Scan for the cell matching the given text and deliver its (x, y) coordinate at center. 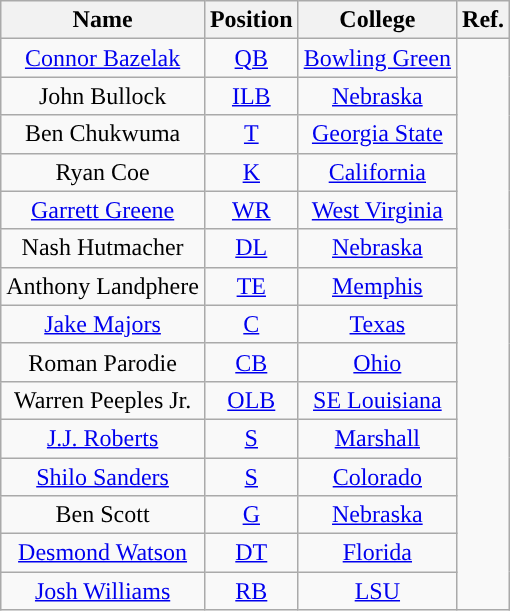
T (251, 134)
Roman Parodie (103, 362)
Anthony Landphere (103, 286)
Florida (377, 553)
WR (251, 210)
Warren Peeples Jr. (103, 400)
LSU (377, 591)
DL (251, 248)
TE (251, 286)
Ohio (377, 362)
G (251, 515)
Nash Hutmacher (103, 248)
Josh Williams (103, 591)
Name (103, 20)
QB (251, 58)
C (251, 324)
Jake Majors (103, 324)
Desmond Watson (103, 553)
Ben Chukwuma (103, 134)
OLB (251, 400)
Bowling Green (377, 58)
RB (251, 591)
CB (251, 362)
Ben Scott (103, 515)
California (377, 172)
West Virginia (377, 210)
Texas (377, 324)
K (251, 172)
Connor Bazelak (103, 58)
J.J. Roberts (103, 438)
Shilo Sanders (103, 477)
Memphis (377, 286)
John Bullock (103, 96)
Garrett Greene (103, 210)
Colorado (377, 477)
ILB (251, 96)
DT (251, 553)
SE Louisiana (377, 400)
Position (251, 20)
Marshall (377, 438)
Ref. (484, 20)
Ryan Coe (103, 172)
Georgia State (377, 134)
College (377, 20)
